Output the [x, y] coordinate of the center of the cell containing the given text.  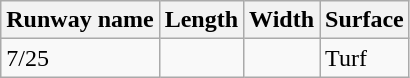
Width [282, 20]
Runway name [80, 20]
Length [201, 20]
7/25 [80, 58]
Surface [365, 20]
Turf [365, 58]
